Detect which cell encompasses the target text, then output its [x, y] center coordinate. 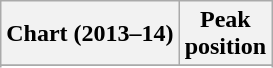
Chart (2013–14) [90, 34]
Peakposition [225, 34]
